From the cell containing the given text, extract its center point as (X, Y) coordinate. 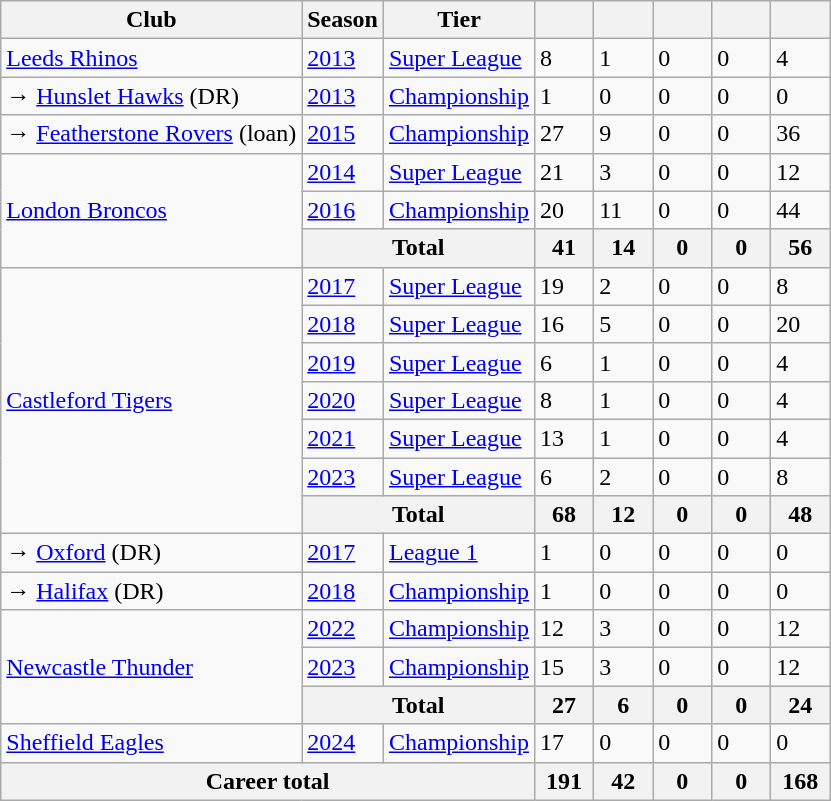
Career total (268, 781)
→ Oxford (DR) (152, 553)
Club (152, 20)
2020 (343, 400)
168 (800, 781)
2019 (343, 362)
15 (564, 667)
League 1 (458, 553)
17 (564, 743)
68 (564, 515)
2022 (343, 629)
Season (343, 20)
14 (624, 248)
56 (800, 248)
2021 (343, 438)
Newcastle Thunder (152, 667)
41 (564, 248)
2014 (343, 172)
5 (624, 324)
36 (800, 134)
42 (624, 781)
2015 (343, 134)
→ Featherstone Rovers (loan) (152, 134)
9 (624, 134)
Tier (458, 20)
→ Hunslet Hawks (DR) (152, 96)
Leeds Rhinos (152, 58)
Sheffield Eagles (152, 743)
Castleford Tigers (152, 400)
13 (564, 438)
24 (800, 705)
48 (800, 515)
London Broncos (152, 210)
21 (564, 172)
11 (624, 210)
19 (564, 286)
44 (800, 210)
2024 (343, 743)
191 (564, 781)
2016 (343, 210)
16 (564, 324)
→ Halifax (DR) (152, 591)
